Pinpoint the cell where the given text exists, returning its (X, Y) midpoint coordinate. 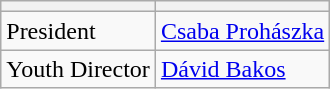
Csaba Prohászka (242, 31)
Youth Director (78, 69)
President (78, 31)
Dávid Bakos (242, 69)
